Provide the (X, Y) coordinate of the cell's center where the given text is located.  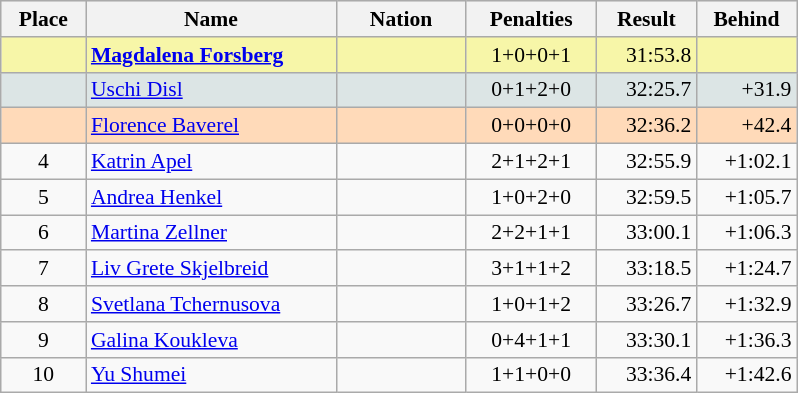
7 (44, 269)
Martina Zellner (211, 233)
Nation (401, 19)
Uschi Disl (211, 90)
0+4+1+1 (531, 340)
+1:42.6 (746, 375)
+31.9 (746, 90)
+1:02.1 (746, 162)
+1:32.9 (746, 304)
6 (44, 233)
Galina Koukleva (211, 340)
Penalties (531, 19)
4 (44, 162)
1+1+0+0 (531, 375)
+1:05.7 (746, 197)
2+2+1+1 (531, 233)
Result (646, 19)
1+0+1+2 (531, 304)
Magdalena Forsberg (211, 55)
31:53.8 (646, 55)
Andrea Henkel (211, 197)
1+0+0+1 (531, 55)
2+1+2+1 (531, 162)
33:30.1 (646, 340)
Place (44, 19)
3+1+1+2 (531, 269)
0+0+0+0 (531, 126)
32:55.9 (646, 162)
9 (44, 340)
+1:36.3 (746, 340)
Svetlana Tchernusova (211, 304)
5 (44, 197)
Name (211, 19)
Behind (746, 19)
32:59.5 (646, 197)
+1:24.7 (746, 269)
1+0+2+0 (531, 197)
+1:06.3 (746, 233)
Liv Grete Skjelbreid (211, 269)
33:36.4 (646, 375)
33:26.7 (646, 304)
33:18.5 (646, 269)
32:36.2 (646, 126)
Yu Shumei (211, 375)
10 (44, 375)
8 (44, 304)
32:25.7 (646, 90)
0+1+2+0 (531, 90)
Katrin Apel (211, 162)
Florence Baverel (211, 126)
33:00.1 (646, 233)
+42.4 (746, 126)
